Detect which cell encompasses the target text, then output its [X, Y] center coordinate. 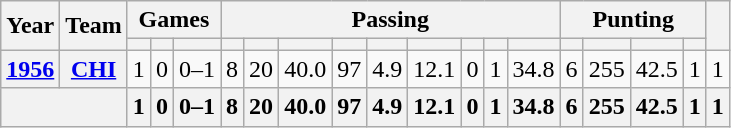
CHI [94, 69]
Year [30, 26]
Punting [633, 20]
Passing [391, 20]
1956 [30, 69]
Games [174, 20]
Team [94, 26]
